Return the [X, Y] coordinate for the center point of the cell that contains the specified text.  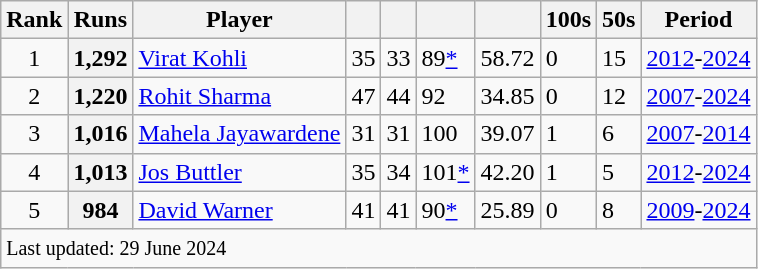
Period [698, 20]
42.20 [508, 172]
8 [619, 210]
6 [619, 134]
1,220 [100, 96]
3 [34, 134]
89* [446, 58]
4 [34, 172]
2007-2014 [698, 134]
25.89 [508, 210]
Jos Buttler [240, 172]
44 [398, 96]
David Warner [240, 210]
2007-2024 [698, 96]
92 [446, 96]
1,013 [100, 172]
100s [568, 20]
2 [34, 96]
50s [619, 20]
1,016 [100, 134]
Rohit Sharma [240, 96]
12 [619, 96]
90* [446, 210]
47 [364, 96]
Mahela Jayawardene [240, 134]
34.85 [508, 96]
34 [398, 172]
984 [100, 210]
Virat Kohli [240, 58]
58.72 [508, 58]
101* [446, 172]
Player [240, 20]
15 [619, 58]
1,292 [100, 58]
Runs [100, 20]
39.07 [508, 134]
33 [398, 58]
Rank [34, 20]
100 [446, 134]
Last updated: 29 June 2024 [378, 248]
2009-2024 [698, 210]
